Detect which cell encompasses the target text, then output its (X, Y) center coordinate. 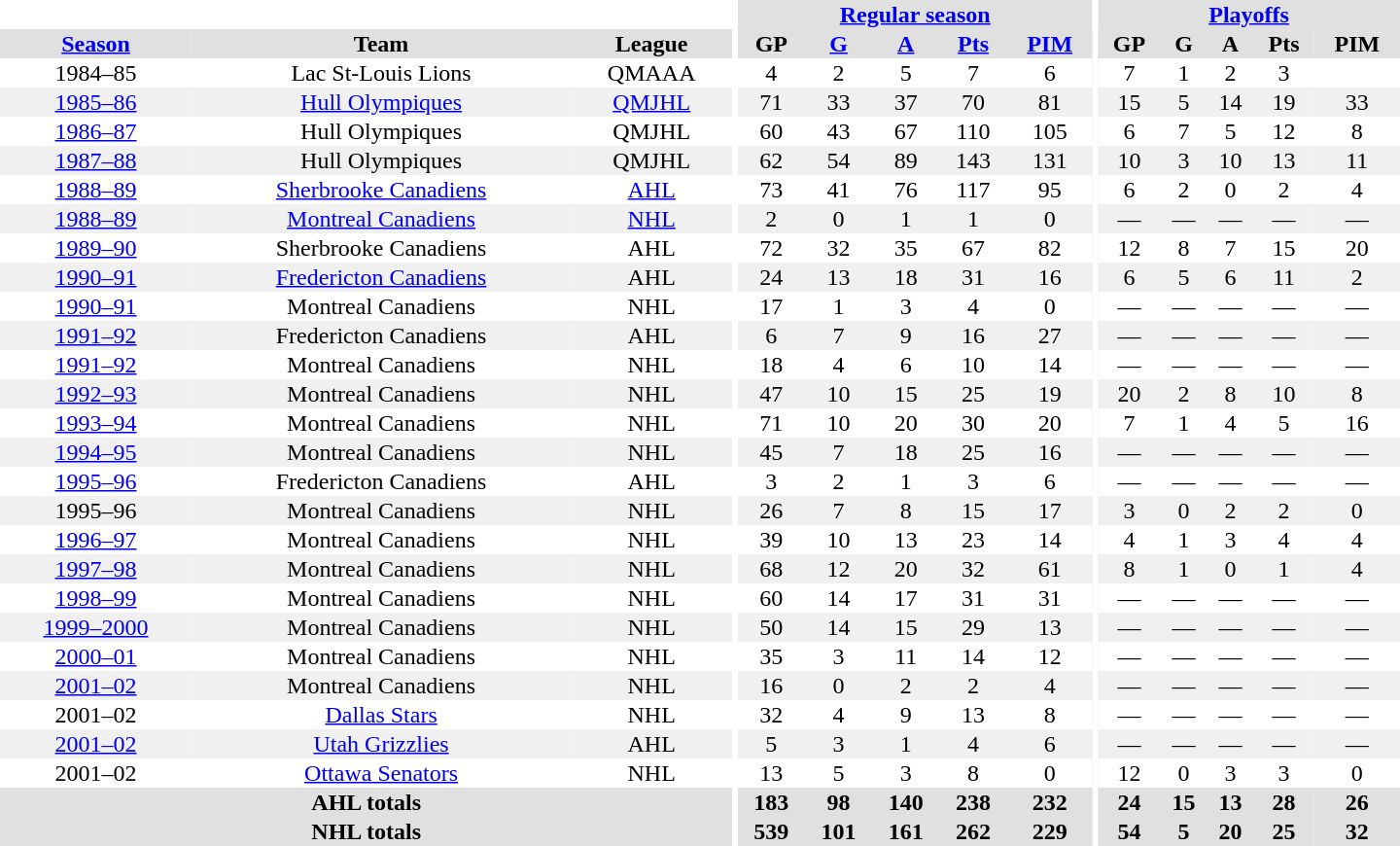
50 (772, 627)
AHL totals (366, 802)
Season (95, 44)
QMAAA (651, 73)
2000–01 (95, 656)
28 (1283, 802)
101 (838, 831)
117 (972, 190)
1993–94 (95, 423)
61 (1050, 569)
Team (381, 44)
League (651, 44)
140 (906, 802)
98 (838, 802)
262 (972, 831)
95 (1050, 190)
73 (772, 190)
30 (972, 423)
539 (772, 831)
Ottawa Senators (381, 773)
Regular season (916, 15)
161 (906, 831)
131 (1050, 160)
Lac St-Louis Lions (381, 73)
1994–95 (95, 452)
Utah Grizzlies (381, 744)
232 (1050, 802)
47 (772, 394)
1985–86 (95, 102)
72 (772, 248)
229 (1050, 831)
81 (1050, 102)
62 (772, 160)
29 (972, 627)
143 (972, 160)
1989–90 (95, 248)
110 (972, 131)
1996–97 (95, 540)
Playoffs (1248, 15)
27 (1050, 335)
1987–88 (95, 160)
1999–2000 (95, 627)
43 (838, 131)
82 (1050, 248)
45 (772, 452)
1992–93 (95, 394)
105 (1050, 131)
NHL totals (366, 831)
1997–98 (95, 569)
1998–99 (95, 598)
39 (772, 540)
238 (972, 802)
76 (906, 190)
70 (972, 102)
1984–85 (95, 73)
37 (906, 102)
41 (838, 190)
68 (772, 569)
183 (772, 802)
1986–87 (95, 131)
Dallas Stars (381, 715)
89 (906, 160)
23 (972, 540)
